Search for the cell housing the specified text and yield its (x, y) center coordinate. 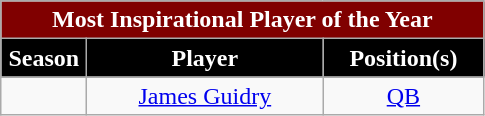
Player (205, 58)
Position(s) (404, 58)
James Guidry (205, 96)
QB (404, 96)
Season (44, 58)
Most Inspirational Player of the Year (242, 20)
